Identify which cell holds the provided text, then report its [x, y] central coordinate. 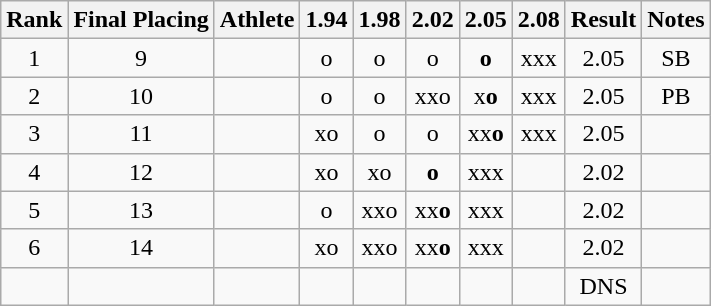
2.08 [538, 20]
11 [141, 134]
Result [603, 20]
1.98 [380, 20]
13 [141, 210]
Notes [676, 20]
PB [676, 96]
SB [676, 58]
12 [141, 172]
9 [141, 58]
1.94 [326, 20]
Rank [34, 20]
14 [141, 248]
DNS [603, 286]
Final Placing [141, 20]
2 [34, 96]
4 [34, 172]
5 [34, 210]
10 [141, 96]
6 [34, 248]
Athlete [257, 20]
1 [34, 58]
3 [34, 134]
